Detect which cell encompasses the target text, then output its (x, y) center coordinate. 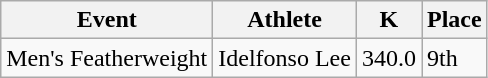
Place (455, 20)
340.0 (388, 58)
Event (107, 20)
Idelfonso Lee (285, 58)
9th (455, 58)
Men's Featherweight (107, 58)
K (388, 20)
Athlete (285, 20)
